Return the [x, y] coordinate for the center point of the cell that contains the specified text.  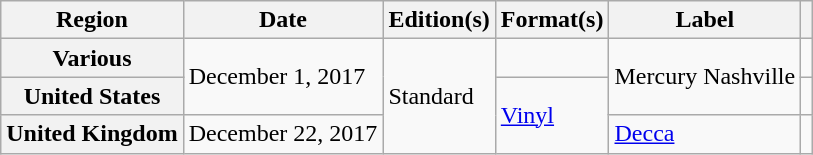
Region [92, 20]
Mercury Nashville [705, 77]
Various [92, 58]
Decca [705, 134]
December 1, 2017 [283, 77]
United Kingdom [92, 134]
Standard [439, 96]
United States [92, 96]
Edition(s) [439, 20]
Date [283, 20]
Vinyl [552, 115]
Label [705, 20]
December 22, 2017 [283, 134]
Format(s) [552, 20]
